For the text-containing cell, return its midpoint in (x, y) coordinate format. 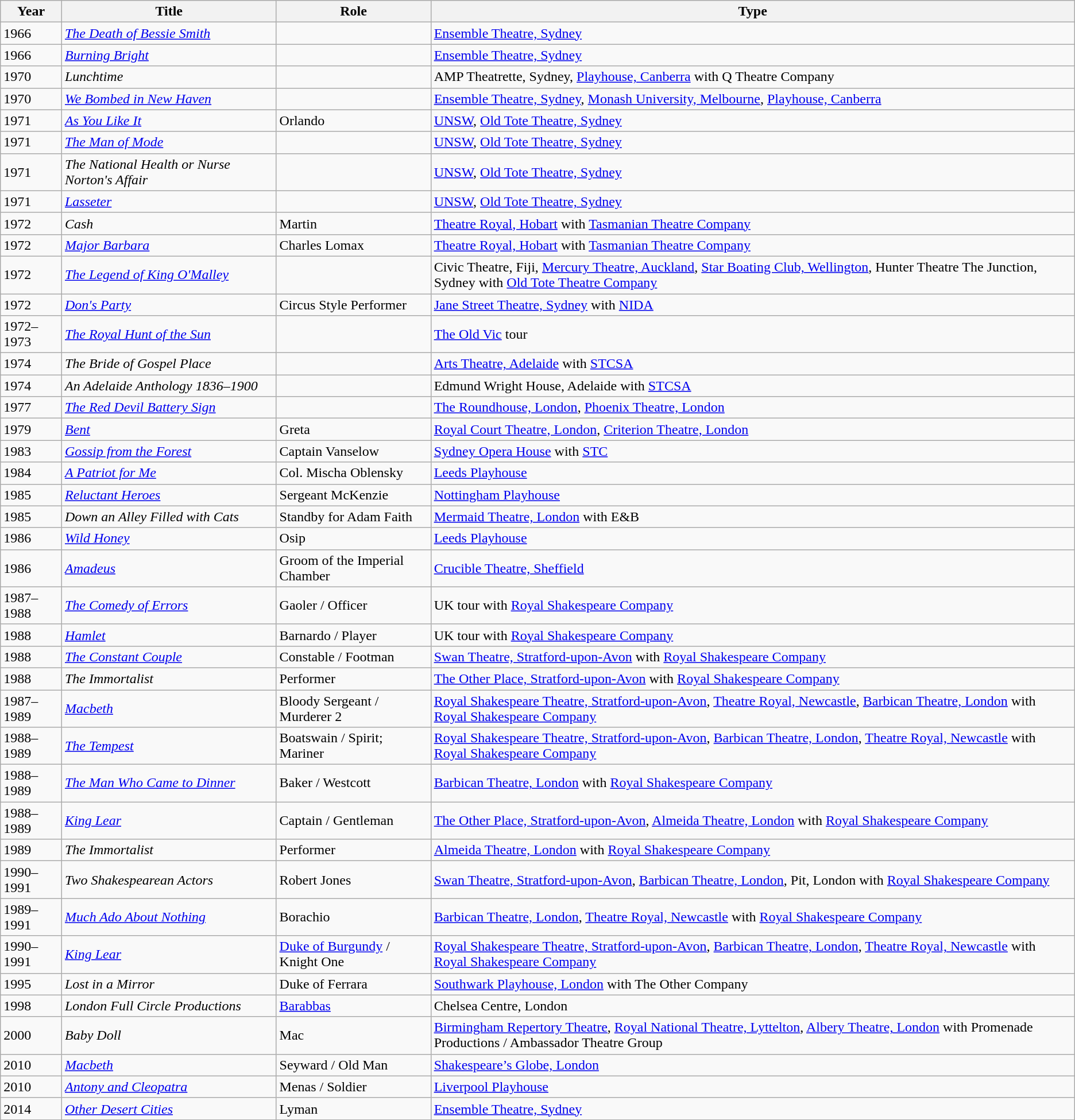
Arts Theatre, Adelaide with STCSA (752, 364)
Swan Theatre, Stratford-upon-Avon, Barbican Theatre, London, Pit, London with Royal Shakespeare Company (752, 879)
Southwark Playhouse, London with The Other Company (752, 984)
The Bride of Gospel Place (169, 364)
Royal Shakespeare Theatre, Stratford-upon-Avon, Theatre Royal, Newcastle, Barbican Theatre, London with Royal Shakespeare Company (752, 708)
Other Desert Cities (169, 1109)
The National Health or Nurse Norton's Affair (169, 172)
An Adelaide Anthology 1836–1900 (169, 386)
Menas / Soldier (354, 1087)
The Legend of King O'Malley (169, 274)
Major Barbara (169, 245)
Seyward / Old Man (354, 1065)
The Tempest (169, 746)
Civic Theatre, Fiji, Mercury Theatre, Auckland, Star Boating Club, Wellington, Hunter Theatre The Junction, Sydney with Old Tote Theatre Company (752, 274)
Barabbas (354, 1006)
We Bombed in New Haven (169, 99)
Baby Doll (169, 1036)
Title (169, 11)
The Red Devil Battery Sign (169, 408)
Swan Theatre, Stratford-upon-Avon with Royal Shakespeare Company (752, 657)
Gossip from the Forest (169, 451)
The Comedy of Errors (169, 605)
Reluctant Heroes (169, 495)
2014 (31, 1109)
Type (752, 11)
1984 (31, 473)
1989 (31, 850)
Nottingham Playhouse (752, 495)
1983 (31, 451)
Burning Bright (169, 55)
Ensemble Theatre, Sydney, Monash University, Melbourne, Playhouse, Canberra (752, 99)
Duke of Burgundy / Knight One (354, 954)
Col. Mischa Oblensky (354, 473)
Borachio (354, 917)
Martin (354, 223)
Greta (354, 429)
As You Like It (169, 121)
Jane Street Theatre, Sydney with NIDA (752, 305)
Captain Vanselow (354, 451)
Robert Jones (354, 879)
Standby for Adam Faith (354, 517)
London Full Circle Productions (169, 1006)
1972–1973 (31, 334)
Baker / Westcott (354, 783)
Constable / Footman (354, 657)
Orlando (354, 121)
Groom of the Imperial Chamber (354, 568)
Boatswain / Spirit; Mariner (354, 746)
1979 (31, 429)
Hamlet (169, 635)
Amadeus (169, 568)
Year (31, 11)
Duke of Ferrara (354, 984)
Down an Alley Filled with Cats (169, 517)
1995 (31, 984)
Gaoler / Officer (354, 605)
Antony and Cleopatra (169, 1087)
The Roundhouse, London, Phoenix Theatre, London (752, 408)
Much Ado About Nothing (169, 917)
Lyman (354, 1109)
Lunchtime (169, 77)
Sergeant McKenzie (354, 495)
1987–1988 (31, 605)
Wild Honey (169, 538)
Lasseter (169, 201)
Barnardo / Player (354, 635)
Charles Lomax (354, 245)
The Man Who Came to Dinner (169, 783)
A Patriot for Me (169, 473)
Liverpool Playhouse (752, 1087)
The Constant Couple (169, 657)
Captain / Gentleman (354, 821)
1989–1991 (31, 917)
Don's Party (169, 305)
Circus Style Performer (354, 305)
1977 (31, 408)
The Royal Hunt of the Sun (169, 334)
Mermaid Theatre, London with E&B (752, 517)
2000 (31, 1036)
Shakespeare’s Globe, London (752, 1065)
AMP Theatrette, Sydney, Playhouse, Canberra with Q Theatre Company (752, 77)
Role (354, 11)
Lost in a Mirror (169, 984)
The Other Place, Stratford-upon-Avon, Almeida Theatre, London with Royal Shakespeare Company (752, 821)
Cash (169, 223)
Two Shakespearean Actors (169, 879)
The Death of Bessie Smith (169, 33)
1998 (31, 1006)
Barbican Theatre, London, Theatre Royal, Newcastle with Royal Shakespeare Company (752, 917)
The Old Vic tour (752, 334)
Bent (169, 429)
The Other Place, Stratford-upon-Avon with Royal Shakespeare Company (752, 679)
Bloody Sergeant / Murderer 2 (354, 708)
Barbican Theatre, London with Royal Shakespeare Company (752, 783)
Royal Court Theatre, London, Criterion Theatre, London (752, 429)
Crucible Theatre, Sheffield (752, 568)
Sydney Opera House with STC (752, 451)
Mac (354, 1036)
Chelsea Centre, London (752, 1006)
The Man of Mode (169, 142)
Birmingham Repertory Theatre, Royal National Theatre, Lyttelton, Albery Theatre, London with Promenade Productions / Ambassador Theatre Group (752, 1036)
Edmund Wright House, Adelaide with STCSA (752, 386)
Almeida Theatre, London with Royal Shakespeare Company (752, 850)
1987–1989 (31, 708)
Osip (354, 538)
